Return the (X, Y) coordinate for the center point of the cell that contains the specified text.  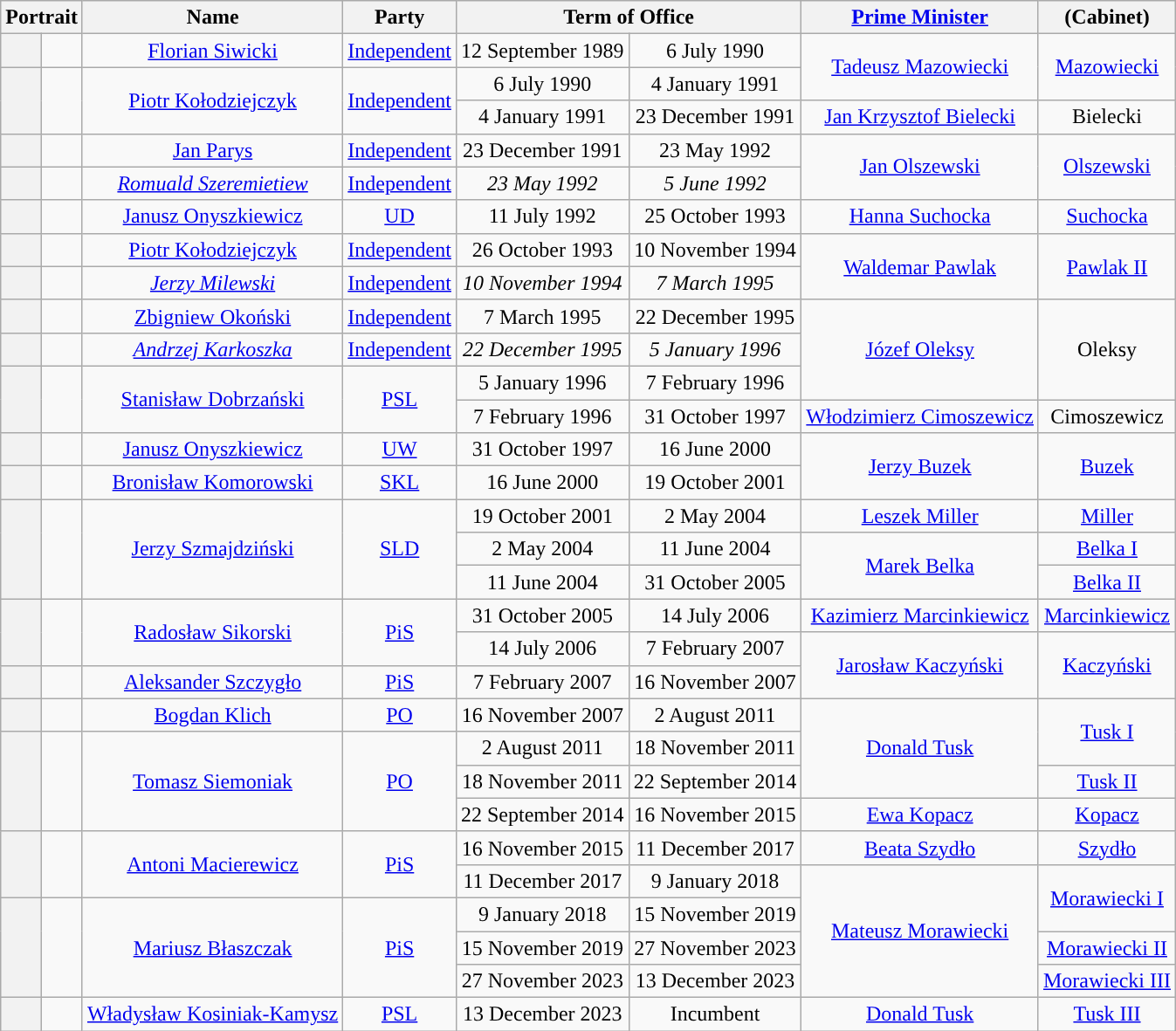
Jerzy Buzek (920, 466)
SKL (400, 483)
Olszewski (1107, 167)
Miller (1107, 516)
Włodzimierz Cimoszewicz (920, 416)
Hanna Suchocka (920, 217)
Pawlak II (1107, 266)
Kazimierz Marcinkiewicz (920, 615)
Oleksy (1107, 349)
Szydło (1107, 848)
Tusk I (1107, 732)
Portrait (42, 17)
Jan Krzysztof Bielecki (920, 117)
Bogdan Klich (212, 715)
Józef Oleksy (920, 349)
Buzek (1107, 466)
Florian Siwicki (212, 51)
Marek Belka (920, 566)
SLD (400, 549)
Mazowiecki (1107, 67)
Cimoszewicz (1107, 416)
Jan Parys (212, 150)
Antoni Macierewicz (212, 864)
12 September 1989 (542, 51)
11 July 1992 (542, 217)
Bielecki (1107, 117)
Ewa Kopacz (920, 814)
Belka II (1107, 582)
(Cabinet) (1107, 17)
Party (400, 17)
Tusk III (1107, 1014)
Tomasz Siemoniak (212, 781)
Romuald Szeremietiew (212, 183)
Morawiecki I (1107, 897)
Beata Szydło (920, 848)
Suchocka (1107, 217)
Term of Office (629, 17)
Jerzy Szmajdziński (212, 549)
Morawiecki II (1107, 947)
Jan Olszewski (920, 167)
Kaczyński (1107, 665)
Kopacz (1107, 814)
Władysław Kosiniak-Kamysz (212, 1014)
26 October 1993 (542, 250)
Incumbent (715, 1014)
Name (212, 17)
25 October 1993 (715, 217)
Mateusz Morawiecki (920, 931)
Jarosław Kaczyński (920, 665)
Zbigniew Okoński (212, 316)
Jerzy Milewski (212, 283)
Mariusz Błaszczak (212, 947)
Tusk II (1107, 781)
Tadeusz Mazowiecki (920, 67)
Waldemar Pawlak (920, 266)
Radosław Sikorski (212, 632)
Aleksander Szczygło (212, 682)
Bronisław Komorowski (212, 483)
Prime Minister (920, 17)
Stanisław Dobrzański (212, 399)
Morawiecki III (1107, 981)
Andrzej Karkoszka (212, 349)
Marcinkiewicz (1107, 615)
UD (400, 217)
Belka I (1107, 549)
UW (400, 450)
Leszek Miller (920, 516)
5 June 1992 (715, 183)
